For the text-containing cell, return its midpoint in (X, Y) coordinate format. 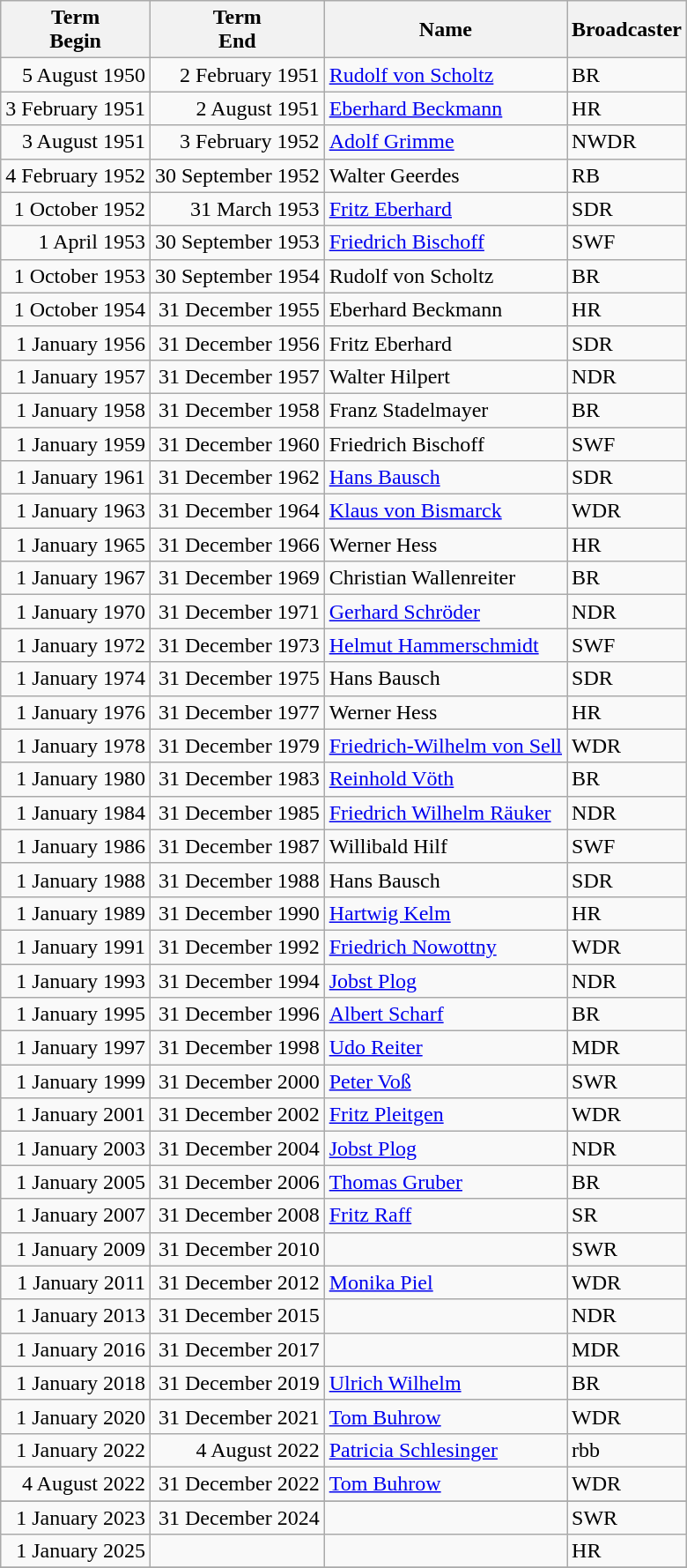
Patricia Schlesinger (446, 1450)
1 January 1972 (76, 645)
31 December 1964 (237, 511)
1 January 1988 (76, 880)
31 December 2017 (237, 1349)
Hartwig Kelm (446, 913)
Ulrich Wilhelm (446, 1383)
1 October 1952 (76, 209)
Helmut Hammerschmidt (446, 645)
Fritz Raff (446, 1215)
1 January 1999 (76, 1081)
1 January 1974 (76, 679)
31 December 1958 (237, 410)
31 December 1985 (237, 813)
rbb (627, 1450)
1 October 1953 (76, 276)
SR (627, 1215)
31 December 1994 (237, 981)
31 December 1971 (237, 612)
Broadcaster (627, 30)
Albert Scharf (446, 1014)
Fritz Pleitgen (446, 1115)
Christian Wallenreiter (446, 578)
1 January 1984 (76, 813)
1 January 1997 (76, 1048)
31 December 1987 (237, 846)
31 December 1988 (237, 880)
Willibald Hilf (446, 846)
Walter Hilpert (446, 376)
31 December 1956 (237, 343)
Gerhard Schröder (446, 612)
30 September 1952 (237, 175)
2 February 1951 (237, 75)
1 January 2003 (76, 1148)
Udo Reiter (446, 1048)
5 August 1950 (76, 75)
TermEnd (237, 30)
1 January 2005 (76, 1182)
31 December 1955 (237, 309)
Adolf Grimme (446, 142)
31 December 2012 (237, 1282)
1 April 1953 (76, 242)
31 December 2004 (237, 1148)
30 September 1954 (237, 276)
31 December 1973 (237, 645)
1 January 1957 (76, 376)
30 September 1953 (237, 242)
2 August 1951 (237, 108)
3 February 1951 (76, 108)
TermBegin (76, 30)
1 January 1965 (76, 545)
1 January 1956 (76, 343)
1 January 1963 (76, 511)
31 December 1975 (237, 679)
RB (627, 175)
1 January 1993 (76, 981)
1 January 2016 (76, 1349)
31 December 2022 (237, 1483)
31 December 2006 (237, 1182)
Peter Voß (446, 1081)
31 December 2024 (237, 1517)
Friedrich Nowottny (446, 947)
Name (446, 30)
1 October 1954 (76, 309)
31 December 1962 (237, 478)
1 January 2023 (76, 1517)
31 December 2021 (237, 1416)
1 January 1958 (76, 410)
Thomas Gruber (446, 1182)
31 March 1953 (237, 209)
1 January 1991 (76, 947)
Franz Stadelmayer (446, 410)
1 January 1978 (76, 746)
1 January 2009 (76, 1249)
31 December 1960 (237, 443)
Klaus von Bismarck (446, 511)
1 January 1970 (76, 612)
31 December 1979 (237, 746)
31 December 2019 (237, 1383)
31 December 1983 (237, 779)
1 January 1959 (76, 443)
Friedrich-Wilhelm von Sell (446, 746)
1 January 1976 (76, 712)
1 January 2025 (76, 1551)
31 December 1992 (237, 947)
1 January 2011 (76, 1282)
1 January 1989 (76, 913)
1 January 2007 (76, 1215)
Reinhold Vöth (446, 779)
31 December 1957 (237, 376)
31 December 2008 (237, 1215)
3 August 1951 (76, 142)
31 December 2002 (237, 1115)
Monika Piel (446, 1282)
1 January 2013 (76, 1316)
31 December 1998 (237, 1048)
NWDR (627, 142)
1 January 2001 (76, 1115)
31 December 2000 (237, 1081)
31 December 1977 (237, 712)
1 January 2018 (76, 1383)
1 January 1980 (76, 779)
1 January 1995 (76, 1014)
31 December 1966 (237, 545)
1 January 1967 (76, 578)
31 December 2015 (237, 1316)
31 December 1996 (237, 1014)
31 December 2010 (237, 1249)
1 January 1961 (76, 478)
1 January 2022 (76, 1450)
3 February 1952 (237, 142)
Friedrich Wilhelm Räuker (446, 813)
Walter Geerdes (446, 175)
4 February 1952 (76, 175)
1 January 1986 (76, 846)
1 January 2020 (76, 1416)
31 December 1990 (237, 913)
31 December 1969 (237, 578)
